Detect which cell encompasses the target text, then output its [X, Y] center coordinate. 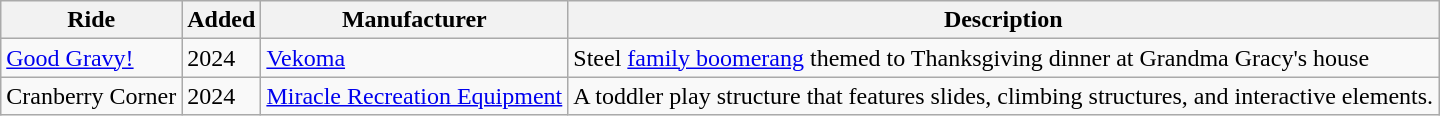
Manufacturer [414, 20]
Vekoma [414, 58]
Cranberry Corner [92, 96]
Description [1004, 20]
Ride [92, 20]
A toddler play structure that features slides, climbing structures, and interactive elements. [1004, 96]
Miracle Recreation Equipment [414, 96]
Steel family boomerang themed to Thanksgiving dinner at Grandma Gracy's house [1004, 58]
Good Gravy! [92, 58]
Added [222, 20]
